Detect which cell encompasses the target text, then output its (X, Y) center coordinate. 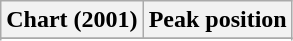
Chart (2001) (72, 20)
Peak position (218, 20)
